Provide the [x, y] coordinate of the cell's center where the given text is located.  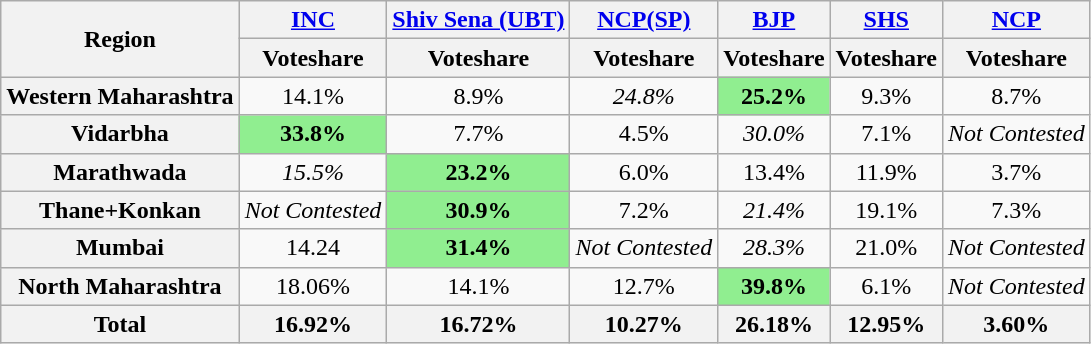
21.4% [774, 210]
BJP [774, 20]
NCP(SP) [644, 20]
Marathwada [120, 172]
8.9% [478, 96]
Region [120, 39]
3.7% [1016, 172]
21.0% [886, 248]
26.18% [774, 324]
6.0% [644, 172]
Western Maharashtra [120, 96]
28.3% [774, 248]
10.27% [644, 324]
Thane+Konkan [120, 210]
33.8% [313, 134]
North Maharashtra [120, 286]
INC [313, 20]
3.60% [1016, 324]
30.0% [774, 134]
Shiv Sena (UBT) [478, 20]
7.3% [1016, 210]
25.2% [774, 96]
9.3% [886, 96]
7.2% [644, 210]
Total [120, 324]
23.2% [478, 172]
8.7% [1016, 96]
7.7% [478, 134]
13.4% [774, 172]
SHS [886, 20]
NCP [1016, 20]
4.5% [644, 134]
18.06% [313, 286]
14.24 [313, 248]
7.1% [886, 134]
39.8% [774, 286]
6.1% [886, 286]
Vidarbha [120, 134]
19.1% [886, 210]
Mumbai [120, 248]
15.5% [313, 172]
12.7% [644, 286]
12.95% [886, 324]
31.4% [478, 248]
30.9% [478, 210]
24.8% [644, 96]
16.72% [478, 324]
11.9% [886, 172]
16.92% [313, 324]
